Identify which cell holds the provided text, then report its [X, Y] central coordinate. 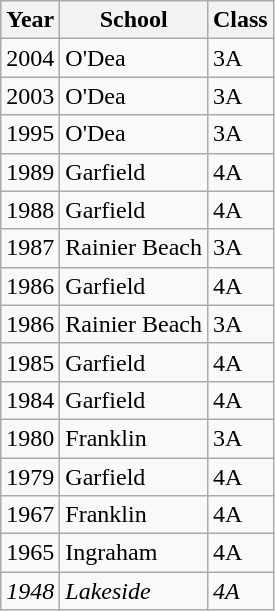
Year [30, 20]
2003 [30, 96]
Lakeside [134, 591]
1967 [30, 515]
1989 [30, 172]
Ingraham [134, 553]
1985 [30, 362]
1979 [30, 477]
1987 [30, 248]
1980 [30, 438]
1984 [30, 400]
1948 [30, 591]
Class [240, 20]
2004 [30, 58]
1988 [30, 210]
1995 [30, 134]
School [134, 20]
1965 [30, 553]
